Pinpoint the cell where the given text exists, returning its [x, y] midpoint coordinate. 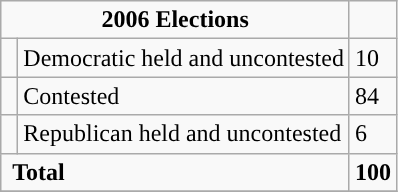
Republican held and uncontested [184, 134]
Democratic held and uncontested [184, 58]
6 [372, 134]
2006 Elections [176, 20]
10 [372, 58]
84 [372, 96]
100 [372, 172]
Contested [184, 96]
Total [176, 172]
